Scan for the cell matching the given text and deliver its [X, Y] coordinate at center. 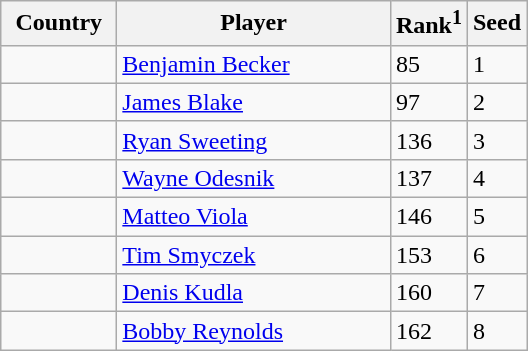
Country [59, 24]
Benjamin Becker [254, 64]
85 [428, 64]
2 [496, 102]
James Blake [254, 102]
1 [496, 64]
Bobby Reynolds [254, 331]
4 [496, 178]
Player [254, 24]
153 [428, 255]
8 [496, 331]
Rank1 [428, 24]
137 [428, 178]
6 [496, 255]
Ryan Sweeting [254, 140]
Wayne Odesnik [254, 178]
Matteo Viola [254, 217]
136 [428, 140]
7 [496, 293]
3 [496, 140]
5 [496, 217]
160 [428, 293]
Seed [496, 24]
Denis Kudla [254, 293]
97 [428, 102]
162 [428, 331]
Tim Smyczek [254, 255]
146 [428, 217]
